Search for the cell housing the specified text and yield its (X, Y) center coordinate. 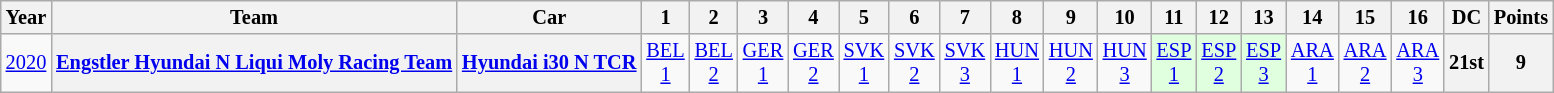
Team (254, 17)
SVK2 (914, 63)
SVK3 (965, 63)
15 (1366, 17)
ESP2 (1218, 63)
GER1 (763, 63)
DC (1466, 17)
Year (26, 17)
BEL1 (665, 63)
Points (1521, 17)
3 (763, 17)
4 (813, 17)
14 (1312, 17)
ARA2 (1366, 63)
HUN2 (1071, 63)
11 (1174, 17)
ARA1 (1312, 63)
13 (1264, 17)
2020 (26, 63)
HUN3 (1125, 63)
21st (1466, 63)
SVK1 (864, 63)
6 (914, 17)
7 (965, 17)
12 (1218, 17)
5 (864, 17)
16 (1418, 17)
BEL2 (714, 63)
HUN1 (1017, 63)
2 (714, 17)
10 (1125, 17)
1 (665, 17)
ESP1 (1174, 63)
ESP3 (1264, 63)
ARA3 (1418, 63)
GER2 (813, 63)
8 (1017, 17)
Hyundai i30 N TCR (549, 63)
Car (549, 17)
Engstler Hyundai N Liqui Moly Racing Team (254, 63)
